Find where the given text appears and provide that cell's center as (x, y) coordinate. 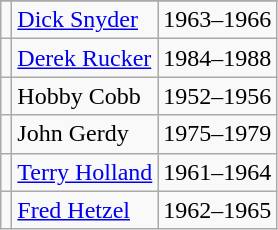
Derek Rucker (85, 58)
Hobby Cobb (85, 96)
Dick Snyder (85, 20)
1962–1965 (218, 210)
John Gerdy (85, 134)
1975–1979 (218, 134)
1952–1956 (218, 96)
1961–1964 (218, 172)
Terry Holland (85, 172)
Fred Hetzel (85, 210)
1963–1966 (218, 20)
1984–1988 (218, 58)
